For the text-containing cell, return its midpoint in (x, y) coordinate format. 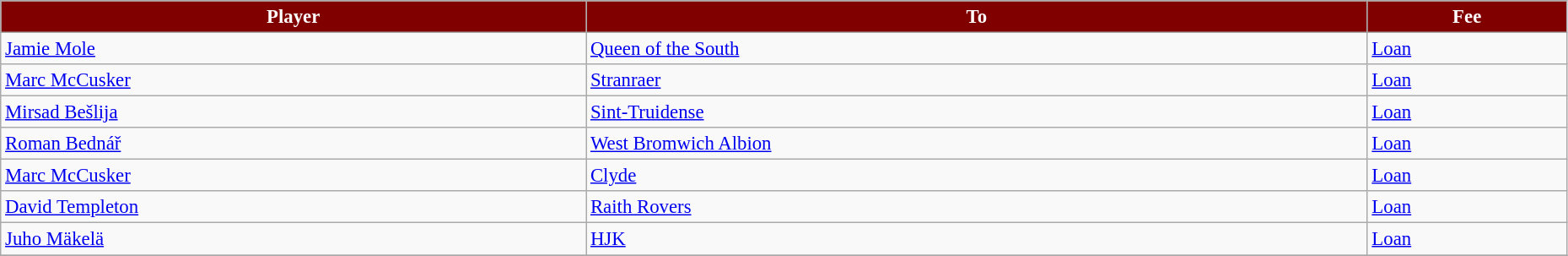
Juho Mäkelä (294, 239)
Roman Bednář (294, 144)
Stranraer (977, 80)
Raith Rovers (977, 207)
HJK (977, 239)
Mirsad Bešlija (294, 112)
Fee (1467, 17)
West Bromwich Albion (977, 144)
Sint-Truidense (977, 112)
David Templeton (294, 207)
To (977, 17)
Player (294, 17)
Queen of the South (977, 49)
Clyde (977, 176)
Jamie Mole (294, 49)
